Determine the (X, Y) coordinate at the center of the cell enclosing the given text.  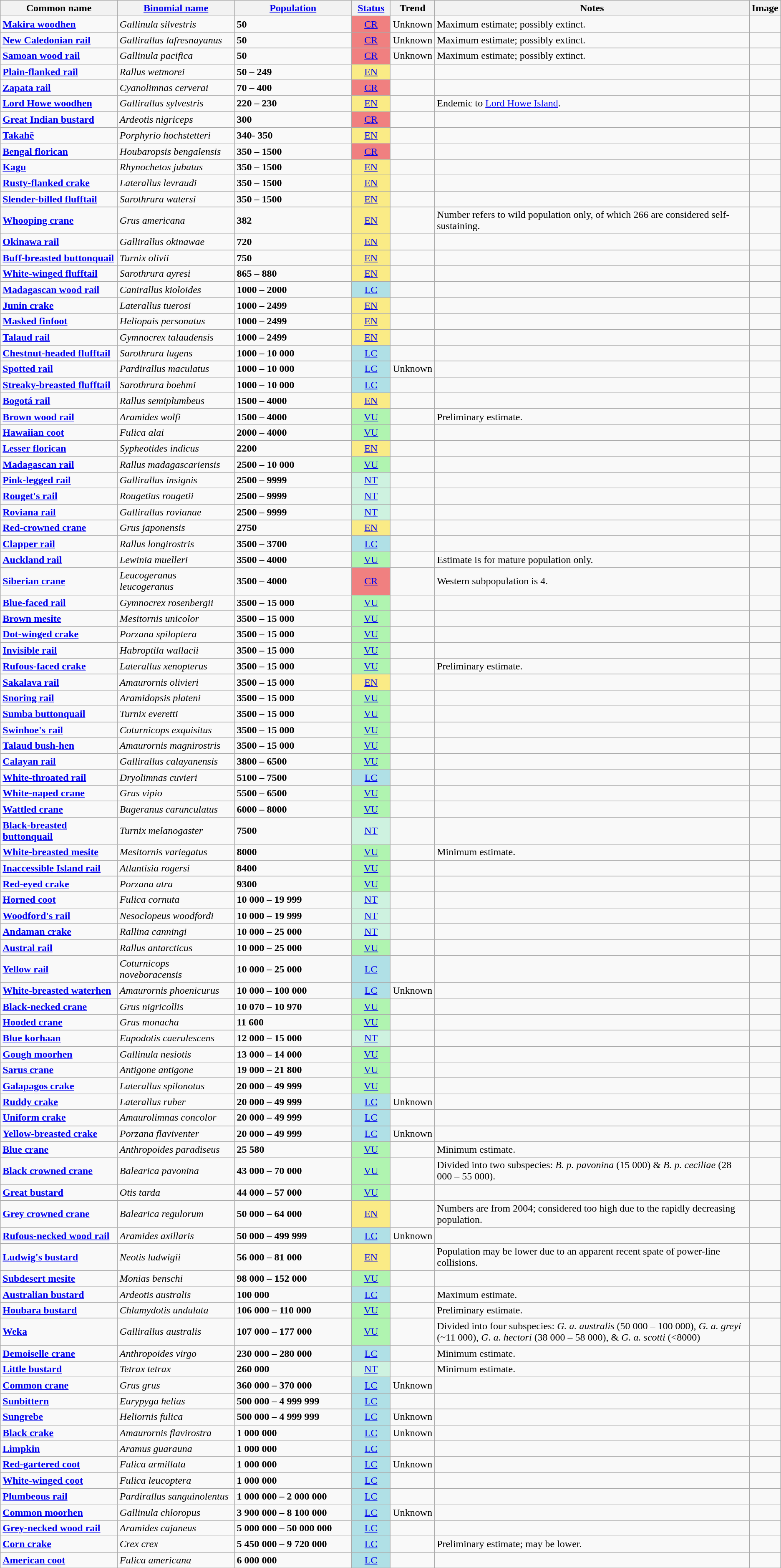
Invisible rail (59, 650)
220 – 230 (293, 104)
Estimate is for mature population only. (592, 560)
Divided into two subspecies: B. p. pavonina (15 000) & B. p. ceciliae (28 000 – 55 000). (592, 1171)
Balearica regulorum (176, 1214)
Heliopais personatus (176, 321)
Maximum estimate. (592, 1294)
Grus nigricollis (176, 1006)
98 000 – 152 000 (293, 1278)
2000 – 4000 (293, 432)
Siberian crane (59, 581)
White-throated rail (59, 778)
Gallirallus insignis (176, 480)
Sarothrura ayresi (176, 274)
Gough moorhen (59, 1054)
340- 350 (293, 135)
White-winged coot (59, 1480)
Clapper rail (59, 544)
Brown wood rail (59, 417)
Turnix everetti (176, 714)
Leucogeranus leucogeranus (176, 581)
Sungrebe (59, 1417)
Little bustard (59, 1369)
50 000 – 64 000 (293, 1214)
Gallirallus calayanensis (176, 762)
Binomial name (176, 8)
Amaurornis olivieri (176, 682)
Houbaropsis bengalensis (176, 151)
Bengal florican (59, 151)
Amaurornis magnirostris (176, 746)
Aramides wolfi (176, 417)
White-breasted waterhen (59, 990)
Sarothrura boehmi (176, 385)
Roviana rail (59, 512)
Sakalava rail (59, 682)
Gallirallus okinawae (176, 242)
Eurypyga helias (176, 1401)
260 000 (293, 1369)
Rallus wetmorei (176, 72)
Aramus guarauna (176, 1449)
Corn crake (59, 1544)
Madagascan wood rail (59, 290)
Demoiselle crane (59, 1353)
Laterallus ruber (176, 1102)
Coturnicops noveboracensis (176, 969)
Common crane (59, 1385)
Talaud rail (59, 337)
Lesser florican (59, 448)
Porphyrio hochstetteri (176, 135)
Gallinula pacifica (176, 56)
Black crowned crane (59, 1171)
Bugeranus carunculatus (176, 809)
3 900 000 – 8 100 000 (293, 1512)
White-breasted mesite (59, 852)
Rallus antarcticus (176, 947)
7500 (293, 831)
Great bustard (59, 1192)
Rusty-flanked crake (59, 183)
Common moorhen (59, 1512)
Buff-breasted buttonquail (59, 258)
Gallinula nesiotis (176, 1054)
70 – 400 (293, 88)
Anthropoides virgo (176, 1353)
Woodford's rail (59, 916)
Population (293, 8)
Mesitornis unicolor (176, 619)
Laterallus xenopterus (176, 666)
2750 (293, 528)
Black crake (59, 1433)
Sarus crane (59, 1070)
Canirallus kioloides (176, 290)
Sarothrura lugens (176, 353)
Cyanolimnas cerverai (176, 88)
230 000 – 280 000 (293, 1353)
Laterallus tuerosi (176, 306)
6 000 000 (293, 1560)
10 070 – 10 970 (293, 1006)
44 000 – 57 000 (293, 1192)
5500 – 6500 (293, 793)
Pardirallus sanguinolentus (176, 1496)
25 580 (293, 1149)
Brown mesite (59, 619)
Aramidopsis plateni (176, 698)
Gallinula silvestris (176, 24)
Rallus madagascariensis (176, 465)
Notes (592, 8)
Rallus longirostris (176, 544)
Eupodotis caerulescens (176, 1038)
382 (293, 220)
3500 – 3700 (293, 544)
Grus japonensis (176, 528)
Porzana flaviventer (176, 1134)
Tetrax tetrax (176, 1369)
19 000 – 21 800 (293, 1070)
Kagu (59, 167)
Galapagos crake (59, 1086)
Makira woodhen (59, 24)
Streaky-breasted flufftail (59, 385)
6000 – 8000 (293, 809)
Yellow rail (59, 969)
Trend (413, 8)
Inaccessible Island rail (59, 868)
Laterallus levraudi (176, 183)
Plumbeous rail (59, 1496)
Sypheotides indicus (176, 448)
Wattled crane (59, 809)
Blue crane (59, 1149)
Spotted rail (59, 369)
Gallirallus sylvestris (176, 104)
Population may be lower due to an apparent recent spate of power-line collisions. (592, 1257)
Fulica americana (176, 1560)
8400 (293, 868)
Nesoclopeus woodfordi (176, 916)
Sumba buttonquail (59, 714)
Turnix melanogaster (176, 831)
Subdesert mesite (59, 1278)
Anthropoides paradiseus (176, 1149)
Houbara bustard (59, 1310)
Yellow-breasted crake (59, 1134)
Australian bustard (59, 1294)
Chestnut-headed flufftail (59, 353)
Heliornis fulica (176, 1417)
Aramides cajaneus (176, 1528)
Antigone antigone (176, 1070)
11 600 (293, 1023)
Andaman crake (59, 932)
Grey-necked wood rail (59, 1528)
Red-eyed crake (59, 884)
Dryolimnas cuvieri (176, 778)
Okinawa rail (59, 242)
9300 (293, 884)
Rouget's rail (59, 496)
White-naped crane (59, 793)
5100 – 7500 (293, 778)
American coot (59, 1560)
Austral rail (59, 947)
100 000 (293, 1294)
5 450 000 – 9 720 000 (293, 1544)
Red-gartered coot (59, 1464)
Grey crowned crane (59, 1214)
Number refers to wild population only, of which 266 are considered self-sustaining. (592, 220)
Porzana atra (176, 884)
Masked finfoot (59, 321)
43 000 – 70 000 (293, 1171)
Rougetius rougetii (176, 496)
Pink-legged rail (59, 480)
Bogotá rail (59, 401)
Limpkin (59, 1449)
Pardirallus maculatus (176, 369)
Zapata rail (59, 88)
Otis tarda (176, 1192)
Calayan rail (59, 762)
Western subpopulation is 4. (592, 581)
Ardeotis nigriceps (176, 119)
Grus monacha (176, 1023)
Junin crake (59, 306)
Blue-faced rail (59, 603)
Rhynochetos jubatus (176, 167)
Ardeotis australis (176, 1294)
Habroptila wallacii (176, 650)
Horned coot (59, 900)
Fulica alai (176, 432)
Preliminary estimate; may be lower. (592, 1544)
1000 – 2000 (293, 290)
Rufous-necked wood rail (59, 1235)
Great Indian bustard (59, 119)
3800 – 6500 (293, 762)
Balearica pavonina (176, 1171)
50 – 249 (293, 72)
Dot-winged crake (59, 634)
Fulica cornuta (176, 900)
Lewinia muelleri (176, 560)
Status (371, 8)
Takahē (59, 135)
Numbers are from 2004; considered too high due to the rapidly decreasing population. (592, 1214)
Common name (59, 8)
Samoan wood rail (59, 56)
New Caledonian rail (59, 40)
Atlantisia rogersi (176, 868)
Madagascan rail (59, 465)
1 000 000 – 2 000 000 (293, 1496)
Ludwig's bustard (59, 1257)
Crex crex (176, 1544)
Amaurornis flavirostra (176, 1433)
Swinhoe's rail (59, 730)
Black-breasted buttonquail (59, 831)
360 000 – 370 000 (293, 1385)
Auckland rail (59, 560)
Red-crowned crane (59, 528)
Chlamydotis undulata (176, 1310)
Mesitornis variegatus (176, 852)
Slender-billed flufftail (59, 199)
Black-necked crane (59, 1006)
Gymnocrex talaudensis (176, 337)
106 000 – 110 000 (293, 1310)
Monias benschi (176, 1278)
Grus grus (176, 1385)
56 000 – 81 000 (293, 1257)
300 (293, 119)
8000 (293, 852)
Endemic to Lord Howe Island. (592, 104)
Rufous-faced crake (59, 666)
Amaurolimnas concolor (176, 1118)
Sarothrura watersi (176, 199)
Gallirallus rovianae (176, 512)
2500 – 10 000 (293, 465)
Divided into four subspecies: G. a. australis (50 000 – 100 000), G. a. greyi (~11 000), G. a. hectori (38 000 – 58 000), & G. a. scotti (<8000) (592, 1332)
10 000 – 100 000 (293, 990)
White-winged flufftail (59, 274)
Hawaiian coot (59, 432)
Ruddy crake (59, 1102)
Rallus semiplumbeus (176, 401)
Uniform crake (59, 1118)
Blue korhaan (59, 1038)
50 000 – 499 999 (293, 1235)
Porzana spiloptera (176, 634)
720 (293, 242)
Plain-flanked rail (59, 72)
107 000 – 177 000 (293, 1332)
Weka (59, 1332)
750 (293, 258)
Rallina canningi (176, 932)
Gallirallus lafresnayanus (176, 40)
Fulica armillata (176, 1464)
Fulica leucoptera (176, 1480)
Turnix olivii (176, 258)
13 000 – 14 000 (293, 1054)
Neotis ludwigii (176, 1257)
Gallinula chloropus (176, 1512)
Grus americana (176, 220)
Coturnicops exquisitus (176, 730)
2200 (293, 448)
Lord Howe woodhen (59, 104)
12 000 – 15 000 (293, 1038)
Aramides axillaris (176, 1235)
Whooping crane (59, 220)
Laterallus spilonotus (176, 1086)
5 000 000 – 50 000 000 (293, 1528)
Sunbittern (59, 1401)
Snoring rail (59, 698)
Amaurornis phoenicurus (176, 990)
865 – 880 (293, 274)
Gallirallus australis (176, 1332)
Grus vipio (176, 793)
Gymnocrex rosenbergii (176, 603)
Hooded crane (59, 1023)
Talaud bush-hen (59, 746)
Image (765, 8)
